Find where the given text appears and provide that cell's center as [X, Y] coordinate. 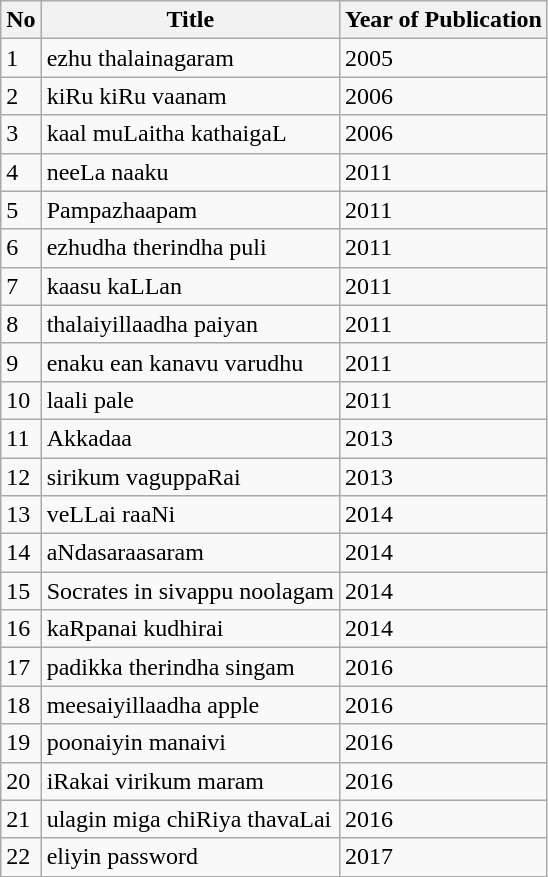
21 [21, 819]
13 [21, 515]
Socrates in sivappu noolagam [190, 591]
10 [21, 400]
aNdasaraasaram [190, 553]
kaRpanai kudhirai [190, 629]
16 [21, 629]
Akkadaa [190, 438]
2 [21, 96]
2005 [443, 58]
enaku ean kanavu varudhu [190, 362]
No [21, 20]
neeLa naaku [190, 172]
22 [21, 857]
7 [21, 286]
14 [21, 553]
4 [21, 172]
5 [21, 210]
thalaiyillaadha paiyan [190, 324]
11 [21, 438]
ulagin miga chiRiya thavaLai [190, 819]
ezhudha therindha puli [190, 248]
veLLai raaNi [190, 515]
19 [21, 743]
Title [190, 20]
padikka therindha singam [190, 667]
Pampazhaapam [190, 210]
15 [21, 591]
sirikum vaguppaRai [190, 477]
18 [21, 705]
12 [21, 477]
1 [21, 58]
Year of Publication [443, 20]
kiRu kiRu vaanam [190, 96]
20 [21, 781]
9 [21, 362]
3 [21, 134]
poonaiyin manaivi [190, 743]
meesaiyillaadha apple [190, 705]
2017 [443, 857]
17 [21, 667]
8 [21, 324]
laali pale [190, 400]
iRakai virikum maram [190, 781]
ezhu thalainagaram [190, 58]
6 [21, 248]
kaasu kaLLan [190, 286]
eliyin password [190, 857]
kaal muLaitha kathaigaL [190, 134]
